From the cell containing the given text, extract its center point as (x, y) coordinate. 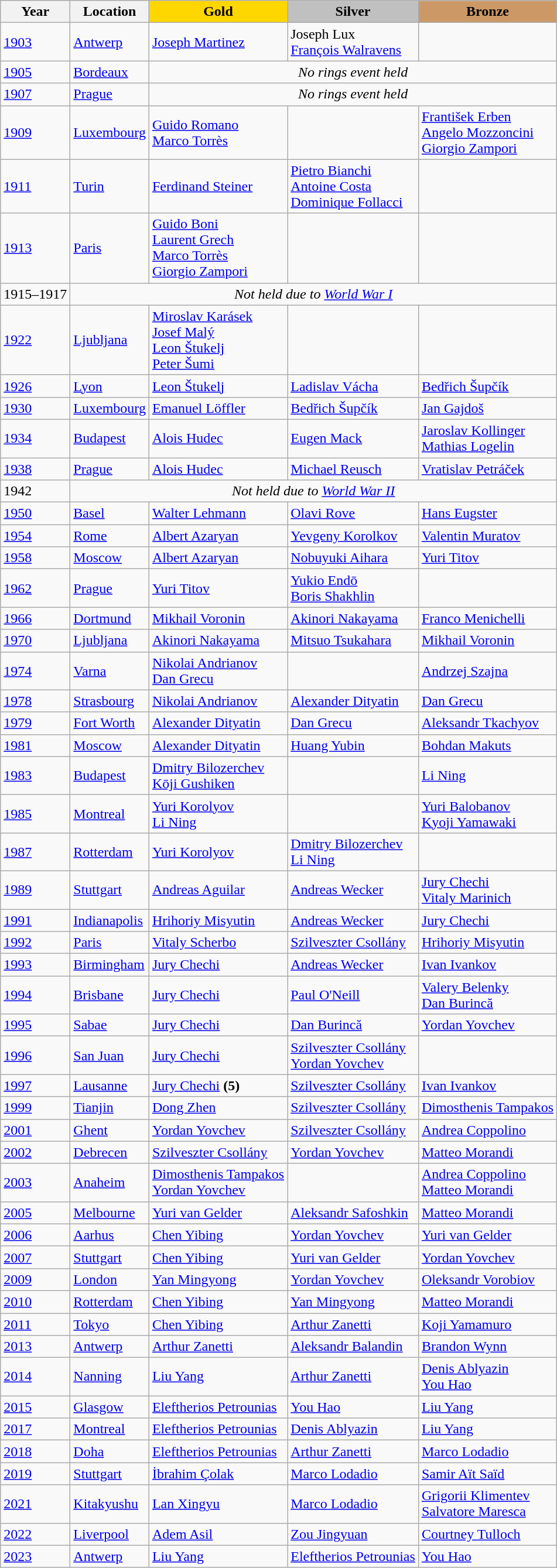
2023 (35, 1556)
Yuri Korolyov (218, 851)
František Erben Angelo Mozzoncini Giorgio Zampori (487, 132)
Dong Zhen (218, 1108)
1911 (35, 186)
Sabae (110, 1025)
Ladislav Vácha (353, 386)
Birmingham (110, 965)
Strasbourg (110, 701)
Jaroslav Kollinger Mathias Logelin (487, 438)
Jury Chechi Vitaly Marinich (487, 890)
Yuri Korolyov Li Ning (218, 814)
1991 (35, 920)
1942 (35, 491)
Valery Belenky Dan Burincă (487, 995)
Turin (110, 186)
1987 (35, 851)
London (110, 1279)
1903 (35, 42)
1962 (35, 588)
Indianapolis (110, 920)
1999 (35, 1108)
Bohdan Makuts (487, 745)
Aleksandr Tkachyov (487, 723)
1995 (35, 1025)
Nikolai Andrianov Dan Grecu (218, 671)
Year (35, 12)
1978 (35, 701)
Yukio Endō Boris Shakhlin (353, 588)
Basel (110, 513)
1981 (35, 745)
Michael Reusch (353, 469)
Not held due to World War I (314, 294)
Ghent (110, 1130)
Gold (218, 12)
Nanning (110, 1377)
1905 (35, 72)
1983 (35, 775)
Adem Asil (218, 1534)
Dortmund (110, 618)
2013 (35, 1347)
Walter Lehmann (218, 513)
1926 (35, 386)
Denis Ablyazin You Hao (487, 1377)
Olavi Rove (353, 513)
Courtney Tulloch (487, 1534)
San Juan (110, 1055)
Andreas Aguilar (218, 890)
1950 (35, 513)
2002 (35, 1152)
1907 (35, 94)
2003 (35, 1183)
Kitakyushu (110, 1504)
Szilveszter Csollány Yordan Yovchev (353, 1055)
Aleksandr Safoshkin (353, 1213)
Nikolai Andrianov (218, 701)
Dimosthenis Tampakos (487, 1108)
2021 (35, 1504)
Joseph Martinez (218, 42)
Ferdinand Steiner (218, 186)
1915–1917 (35, 294)
2017 (35, 1429)
1930 (35, 408)
2007 (35, 1257)
2006 (35, 1235)
Mitsuo Tsukahara (353, 641)
2019 (35, 1474)
Leon Štukelj (218, 386)
Yuri Balobanov Kyoji Yamawaki (487, 814)
Rome (110, 536)
Dmitry Bilozerchev Kōji Gushiken (218, 775)
Dmitry Bilozerchev Li Ning (353, 851)
Yevgeny Korolkov (353, 536)
Hans Eugster (487, 513)
Vitaly Scherbo (218, 943)
Franco Menichelli (487, 618)
Aarhus (110, 1235)
1993 (35, 965)
1958 (35, 558)
1909 (35, 132)
Jan Gajdoš (487, 408)
Nobuyuki Aihara (353, 558)
Paul O'Neill (353, 995)
Huang Yubin (353, 745)
Tokyo (110, 1324)
Li Ning (487, 775)
Denis Ablyazin (353, 1429)
Doha (110, 1451)
Andrea Coppolino Matteo Morandi (487, 1183)
İbrahim Çolak (218, 1474)
1938 (35, 469)
Guido Boni Laurent Grech Marco Torrès Giorgio Zampori (218, 248)
1934 (35, 438)
1992 (35, 943)
Anaheim (110, 1183)
Andrzej Szajna (487, 671)
Fort Worth (110, 723)
2001 (35, 1130)
Pietro Bianchi Antoine Costa Dominique Follacci (353, 186)
1989 (35, 890)
Grigorii Klimentev Salvatore Maresca (487, 1504)
1996 (35, 1055)
1979 (35, 723)
1970 (35, 641)
Location (110, 12)
1954 (35, 536)
1974 (35, 671)
Eugen Mack (353, 438)
Aleksandr Balandin (353, 1347)
Varna (110, 671)
Dan Burincă (353, 1025)
Bordeaux (110, 72)
Zou Jingyuan (353, 1534)
Melbourne (110, 1213)
Bronze (487, 12)
Koji Yamamuro (487, 1324)
2009 (35, 1279)
1913 (35, 248)
Tianjin (110, 1108)
Valentin Muratov (487, 536)
1985 (35, 814)
Brisbane (110, 995)
2005 (35, 1213)
Jury Chechi (5) (218, 1086)
Samir Aït Saïd (487, 1474)
Guido Romano Marco Torrès (218, 132)
Andrea Coppolino (487, 1130)
Brandon Wynn (487, 1347)
2015 (35, 1407)
2018 (35, 1451)
Liverpool (110, 1534)
Glasgow (110, 1407)
Lausanne (110, 1086)
Debrecen (110, 1152)
2010 (35, 1302)
Lyon (110, 386)
1994 (35, 995)
Vratislav Petráček (487, 469)
Silver (353, 12)
Emanuel Löffler (218, 408)
Miroslav Karásek Josef Malý Leon Štukelj Peter Šumi (218, 340)
Joseph Lux François Walravens (353, 42)
Not held due to World War II (314, 491)
1966 (35, 618)
2011 (35, 1324)
Lan Xingyu (218, 1504)
1922 (35, 340)
1997 (35, 1086)
Dimosthenis Tampakos Yordan Yovchev (218, 1183)
2014 (35, 1377)
2022 (35, 1534)
Oleksandr Vorobiov (487, 1279)
